Detect which cell encompasses the target text, then output its (X, Y) center coordinate. 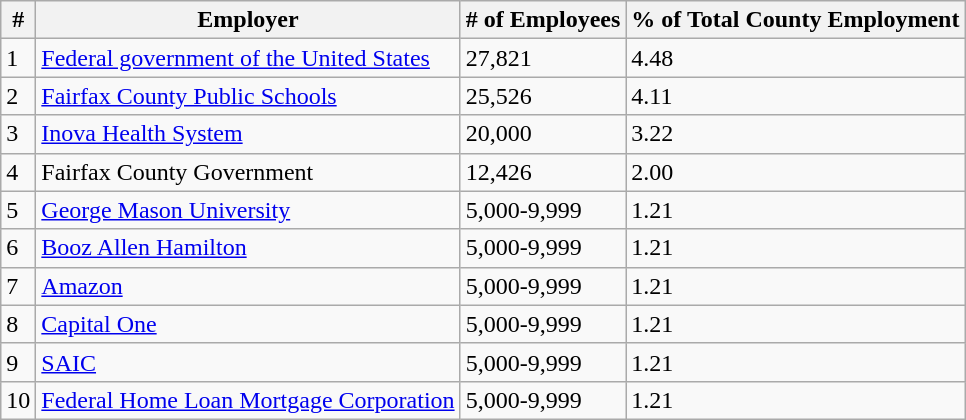
Capital One (248, 324)
7 (18, 286)
5 (18, 210)
12,426 (543, 172)
Federal Home Loan Mortgage Corporation (248, 400)
4.48 (796, 58)
2.00 (796, 172)
Booz Allen Hamilton (248, 248)
8 (18, 324)
Amazon (248, 286)
Fairfax County Public Schools (248, 96)
Federal government of the United States (248, 58)
9 (18, 362)
George Mason University (248, 210)
27,821 (543, 58)
# of Employees (543, 20)
1 (18, 58)
3 (18, 134)
4 (18, 172)
SAIC (248, 362)
6 (18, 248)
2 (18, 96)
10 (18, 400)
# (18, 20)
4.11 (796, 96)
25,526 (543, 96)
Inova Health System (248, 134)
% of Total County Employment (796, 20)
3.22 (796, 134)
Fairfax County Government (248, 172)
20,000 (543, 134)
Employer (248, 20)
